Determine the [X, Y] coordinate at the center of the cell enclosing the given text.  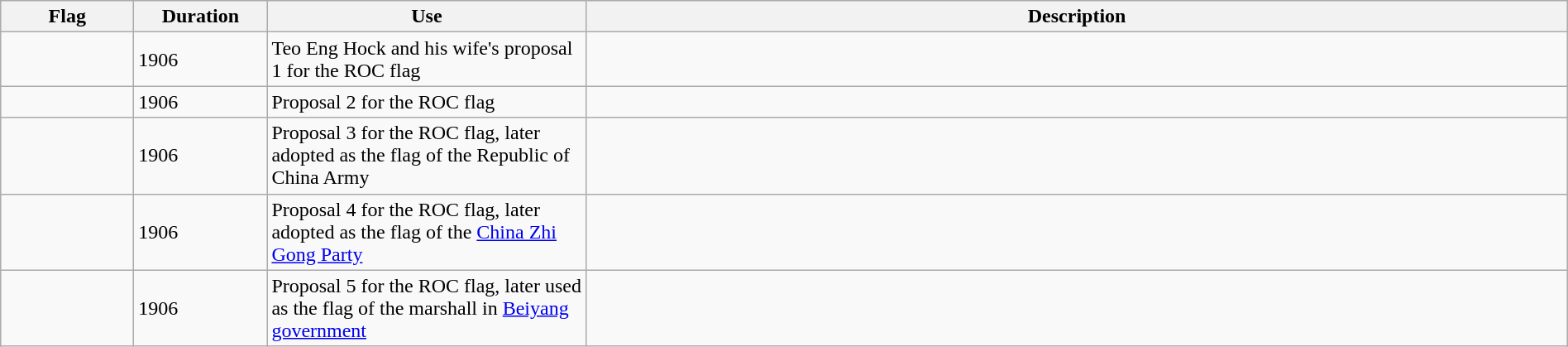
Flag [68, 17]
Proposal 2 for the ROC flag [427, 102]
Teo Eng Hock and his wife's proposal 1 for the ROC flag [427, 60]
Duration [200, 17]
Use [427, 17]
Proposal 3 for the ROC flag, later adopted as the flag of the Republic of China Army [427, 156]
Proposal 5 for the ROC flag, later used as the flag of the marshall in Beiyang government [427, 308]
Proposal 4 for the ROC flag, later adopted as the flag of the China Zhi Gong Party [427, 232]
Description [1077, 17]
